Scan for the cell matching the given text and deliver its [x, y] coordinate at center. 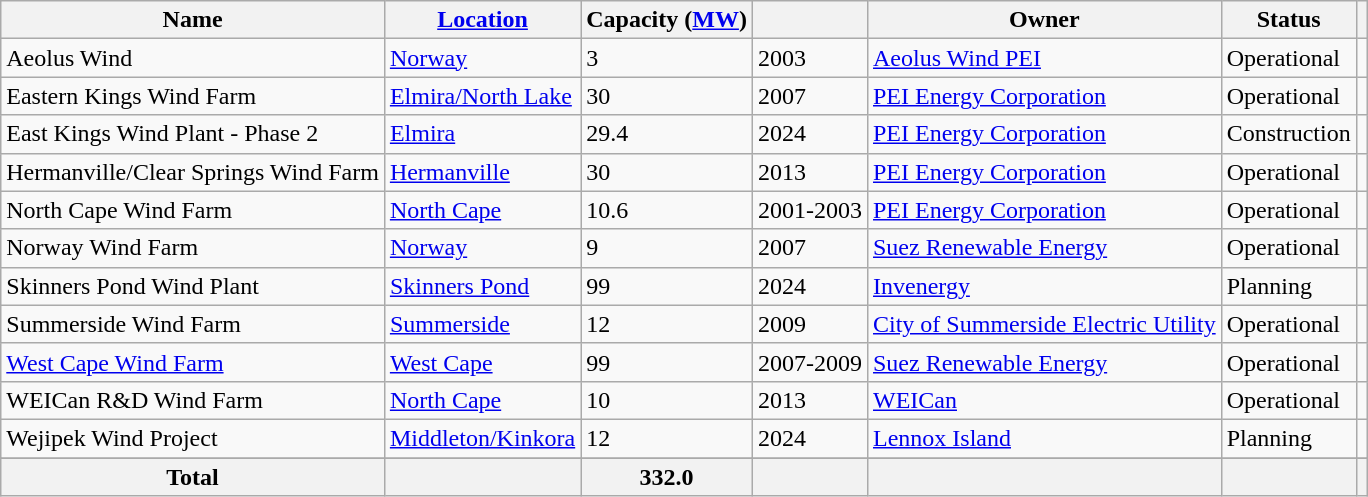
Aeolus Wind PEI [1044, 58]
2001-2003 [810, 210]
Construction [1288, 134]
2009 [810, 324]
Total [193, 477]
Capacity (MW) [667, 20]
2007-2009 [810, 362]
Eastern Kings Wind Farm [193, 96]
Lennox Island [1044, 438]
9 [667, 248]
Skinners Pond [482, 286]
City of Summerside Electric Utility [1044, 324]
Norway Wind Farm [193, 248]
Hermanville [482, 172]
East Kings Wind Plant - Phase 2 [193, 134]
Wejipek Wind Project [193, 438]
2003 [810, 58]
North Cape Wind Farm [193, 210]
Skinners Pond Wind Plant [193, 286]
332.0 [667, 477]
Summerside Wind Farm [193, 324]
Middleton/Kinkora [482, 438]
Elmira [482, 134]
Name [193, 20]
10.6 [667, 210]
WEICan R&D Wind Farm [193, 400]
Summerside [482, 324]
West Cape Wind Farm [193, 362]
WEICan [1044, 400]
29.4 [667, 134]
Location [482, 20]
3 [667, 58]
Status [1288, 20]
10 [667, 400]
West Cape [482, 362]
Hermanville/Clear Springs Wind Farm [193, 172]
Invenergy [1044, 286]
Elmira/North Lake [482, 96]
Owner [1044, 20]
Aeolus Wind [193, 58]
